Capture the cell that displays the provided text and extract its [x, y] central coordinate. 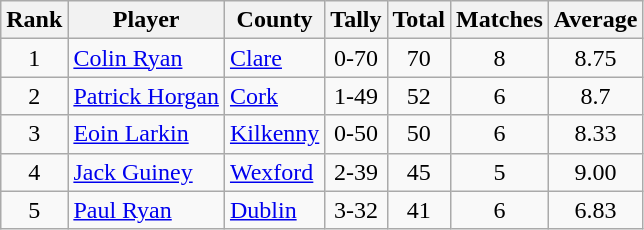
1-49 [356, 96]
70 [419, 58]
50 [419, 134]
Kilkenny [274, 134]
Rank [34, 20]
Paul Ryan [146, 210]
Total [419, 20]
4 [34, 172]
Jack Guiney [146, 172]
Player [146, 20]
45 [419, 172]
Wexford [274, 172]
3-32 [356, 210]
52 [419, 96]
8.7 [596, 96]
Eoin Larkin [146, 134]
0-70 [356, 58]
41 [419, 210]
2-39 [356, 172]
Patrick Horgan [146, 96]
Tally [356, 20]
6.83 [596, 210]
Dublin [274, 210]
8.75 [596, 58]
Cork [274, 96]
3 [34, 134]
8.33 [596, 134]
9.00 [596, 172]
1 [34, 58]
2 [34, 96]
Average [596, 20]
Clare [274, 58]
Colin Ryan [146, 58]
Matches [500, 20]
8 [500, 58]
County [274, 20]
0-50 [356, 134]
